Pinpoint the cell where the given text exists, returning its (x, y) midpoint coordinate. 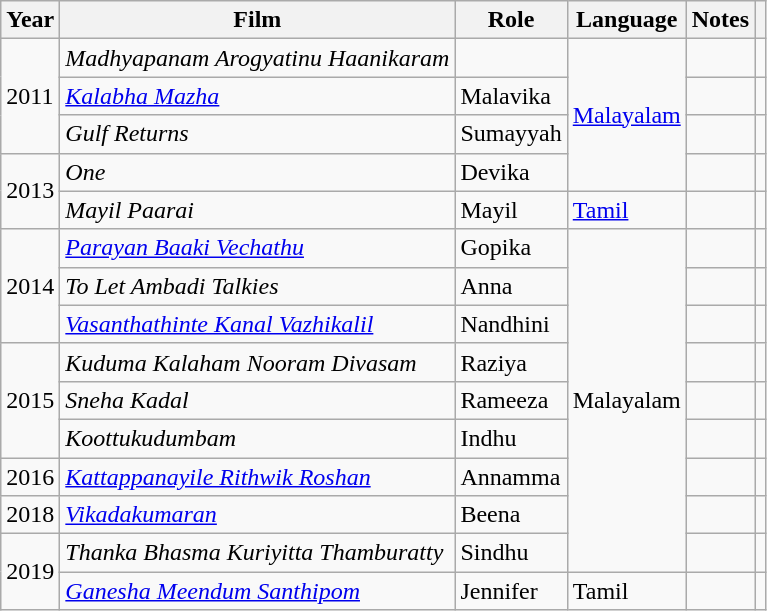
Malavika (511, 96)
Film (258, 20)
Raziya (511, 362)
Vikadakumaran (258, 515)
Sindhu (511, 553)
Notes (720, 20)
Annamma (511, 477)
One (258, 172)
Language (626, 20)
Sneha Kadal (258, 400)
Vasanthathinte Kanal Vazhikalil (258, 324)
Kalabha Mazha (258, 96)
To Let Ambadi Talkies (258, 286)
2015 (30, 400)
2013 (30, 191)
Anna (511, 286)
2014 (30, 286)
2018 (30, 515)
2019 (30, 572)
Gulf Returns (258, 134)
Rameeza (511, 400)
Role (511, 20)
Nandhini (511, 324)
Thanka Bhasma Kuriyitta Thamburatty (258, 553)
Koottukudumbam (258, 438)
Jennifer (511, 591)
Kattappanayile Rithwik Roshan (258, 477)
Ganesha Meendum Santhipom (258, 591)
Year (30, 20)
Kuduma Kalaham Nooram Divasam (258, 362)
Sumayyah (511, 134)
Madhyapanam Arogyatinu Haanikaram (258, 58)
Beena (511, 515)
Parayan Baaki Vechathu (258, 248)
Gopika (511, 248)
2011 (30, 96)
Devika (511, 172)
2016 (30, 477)
Indhu (511, 438)
Mayil (511, 210)
Mayil Paarai (258, 210)
